Locate the cell with the specified text and output its [x, y] center coordinate. 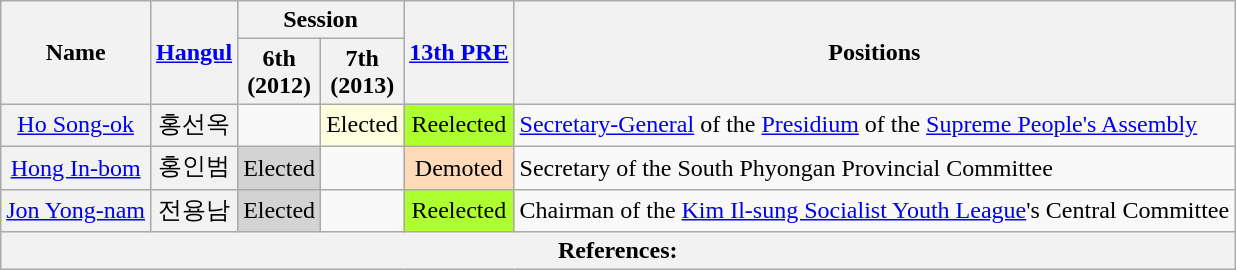
Ho Song-ok [76, 126]
6th(2012) [280, 72]
Positions [874, 52]
홍인범 [194, 168]
홍선옥 [194, 126]
Name [76, 52]
Jon Yong-nam [76, 210]
Secretary of the South Phyongan Provincial Committee [874, 168]
Hong In-bom [76, 168]
Hangul [194, 52]
Demoted [459, 168]
Chairman of the Kim Il-sung Socialist Youth League's Central Committee [874, 210]
Session [321, 20]
13th PRE [459, 52]
References: [618, 251]
전용남 [194, 210]
7th(2013) [362, 72]
Secretary-General of the Presidium of the Supreme People's Assembly [874, 126]
